For the text-containing cell, return its midpoint in (x, y) coordinate format. 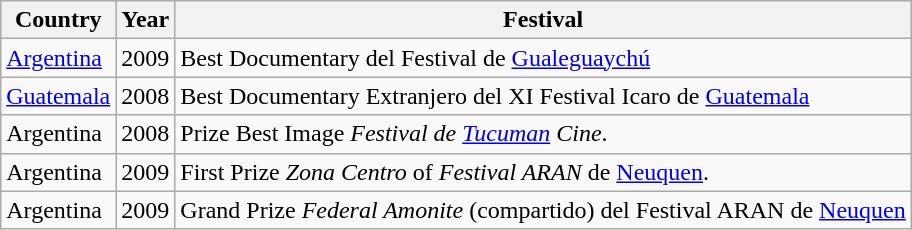
Best Documentary Extranjero del XI Festival Icaro de Guatemala (543, 96)
Prize Best Image Festival de Tucuman Cine. (543, 134)
First Prize Zona Centro of Festival ARAN de Neuquen. (543, 172)
Guatemala (58, 96)
Festival (543, 20)
Grand Prize Federal Amonite (compartido) del Festival ARAN de Neuquen (543, 210)
Best Documentary del Festival de Gualeguaychú (543, 58)
Country (58, 20)
Year (146, 20)
